For the text-containing cell, return its midpoint in [x, y] coordinate format. 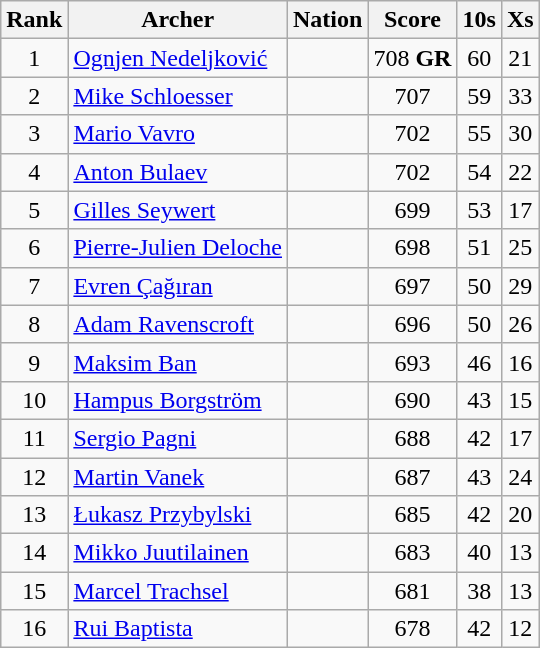
688 [412, 438]
Mario Vavro [178, 134]
690 [412, 400]
59 [479, 96]
Hampus Borgström [178, 400]
30 [520, 134]
53 [479, 210]
678 [412, 629]
1 [34, 58]
60 [479, 58]
Maksim Ban [178, 362]
693 [412, 362]
Rank [34, 20]
687 [412, 477]
696 [412, 324]
Pierre-Julien Deloche [178, 248]
10 [34, 400]
Xs [520, 20]
683 [412, 553]
Sergio Pagni [178, 438]
38 [479, 591]
46 [479, 362]
681 [412, 591]
21 [520, 58]
29 [520, 286]
11 [34, 438]
Gilles Seywert [178, 210]
707 [412, 96]
697 [412, 286]
Adam Ravenscroft [178, 324]
33 [520, 96]
54 [479, 172]
Łukasz Przybylski [178, 515]
685 [412, 515]
Rui Baptista [178, 629]
6 [34, 248]
5 [34, 210]
51 [479, 248]
Marcel Trachsel [178, 591]
Anton Bulaev [178, 172]
4 [34, 172]
20 [520, 515]
708 GR [412, 58]
Mike Schloesser [178, 96]
8 [34, 324]
Ognjen Nedeljković [178, 58]
40 [479, 553]
Nation [328, 20]
9 [34, 362]
55 [479, 134]
26 [520, 324]
Mikko Juutilainen [178, 553]
Score [412, 20]
22 [520, 172]
2 [34, 96]
Archer [178, 20]
7 [34, 286]
Evren Çağıran [178, 286]
3 [34, 134]
14 [34, 553]
Martin Vanek [178, 477]
25 [520, 248]
24 [520, 477]
10s [479, 20]
699 [412, 210]
698 [412, 248]
